Output the [X, Y] coordinate of the center of the cell containing the given text.  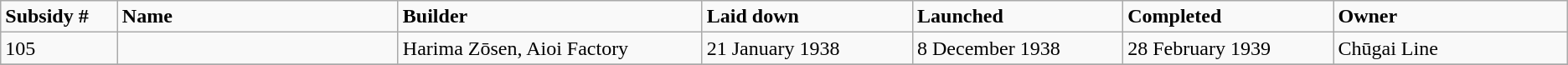
Harima Zōsen, Aioi Factory [549, 48]
21 January 1938 [807, 48]
Builder [549, 17]
Laid down [807, 17]
105 [59, 48]
Chūgai Line [1451, 48]
28 February 1939 [1228, 48]
Launched [1017, 17]
Subsidy # [59, 17]
8 December 1938 [1017, 48]
Owner [1451, 17]
Name [258, 17]
Completed [1228, 17]
